Determine the (x, y) coordinate at the center of the cell enclosing the given text.  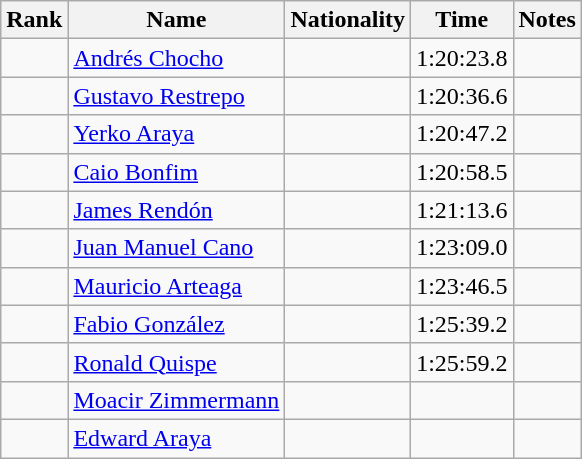
Gustavo Restrepo (176, 96)
1:23:46.5 (462, 286)
1:20:23.8 (462, 58)
Edward Araya (176, 438)
Juan Manuel Cano (176, 248)
Ronald Quispe (176, 362)
1:23:09.0 (462, 248)
Andrés Chocho (176, 58)
Mauricio Arteaga (176, 286)
Moacir Zimmermann (176, 400)
1:20:47.2 (462, 134)
Caio Bonfim (176, 172)
1:25:59.2 (462, 362)
1:21:13.6 (462, 210)
Rank (34, 20)
James Rendón (176, 210)
Time (462, 20)
Fabio González (176, 324)
Name (176, 20)
1:20:58.5 (462, 172)
Notes (547, 20)
Nationality (348, 20)
Yerko Araya (176, 134)
1:20:36.6 (462, 96)
1:25:39.2 (462, 324)
